From the cell containing the given text, extract its center point as [X, Y] coordinate. 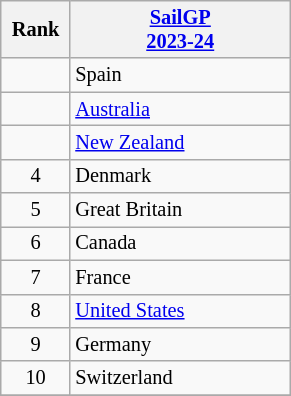
9 [36, 344]
6 [36, 243]
7 [36, 277]
Denmark [180, 176]
5 [36, 210]
Great Britain [180, 210]
France [180, 277]
SailGP2023-24 [180, 29]
Spain [180, 75]
New Zealand [180, 142]
Germany [180, 344]
10 [36, 378]
United States [180, 311]
Australia [180, 109]
4 [36, 176]
Canada [180, 243]
Rank [36, 29]
8 [36, 311]
Switzerland [180, 378]
